Search for the cell housing the specified text and yield its (X, Y) center coordinate. 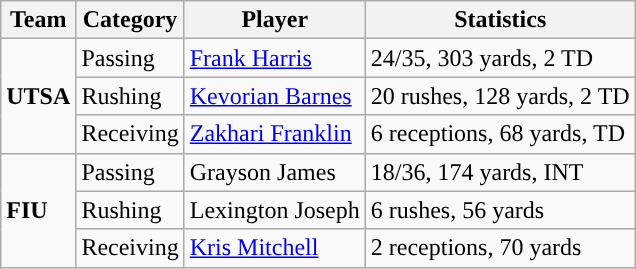
24/35, 303 yards, 2 TD (500, 58)
Zakhari Franklin (274, 134)
Player (274, 20)
Kris Mitchell (274, 248)
Lexington Joseph (274, 210)
UTSA (38, 96)
Category (130, 20)
6 receptions, 68 yards, TD (500, 134)
Frank Harris (274, 58)
FIU (38, 210)
2 receptions, 70 yards (500, 248)
Statistics (500, 20)
20 rushes, 128 yards, 2 TD (500, 96)
Grayson James (274, 172)
6 rushes, 56 yards (500, 210)
Team (38, 20)
Kevorian Barnes (274, 96)
18/36, 174 yards, INT (500, 172)
